Provide the (X, Y) coordinate of the cell's center where the given text is located.  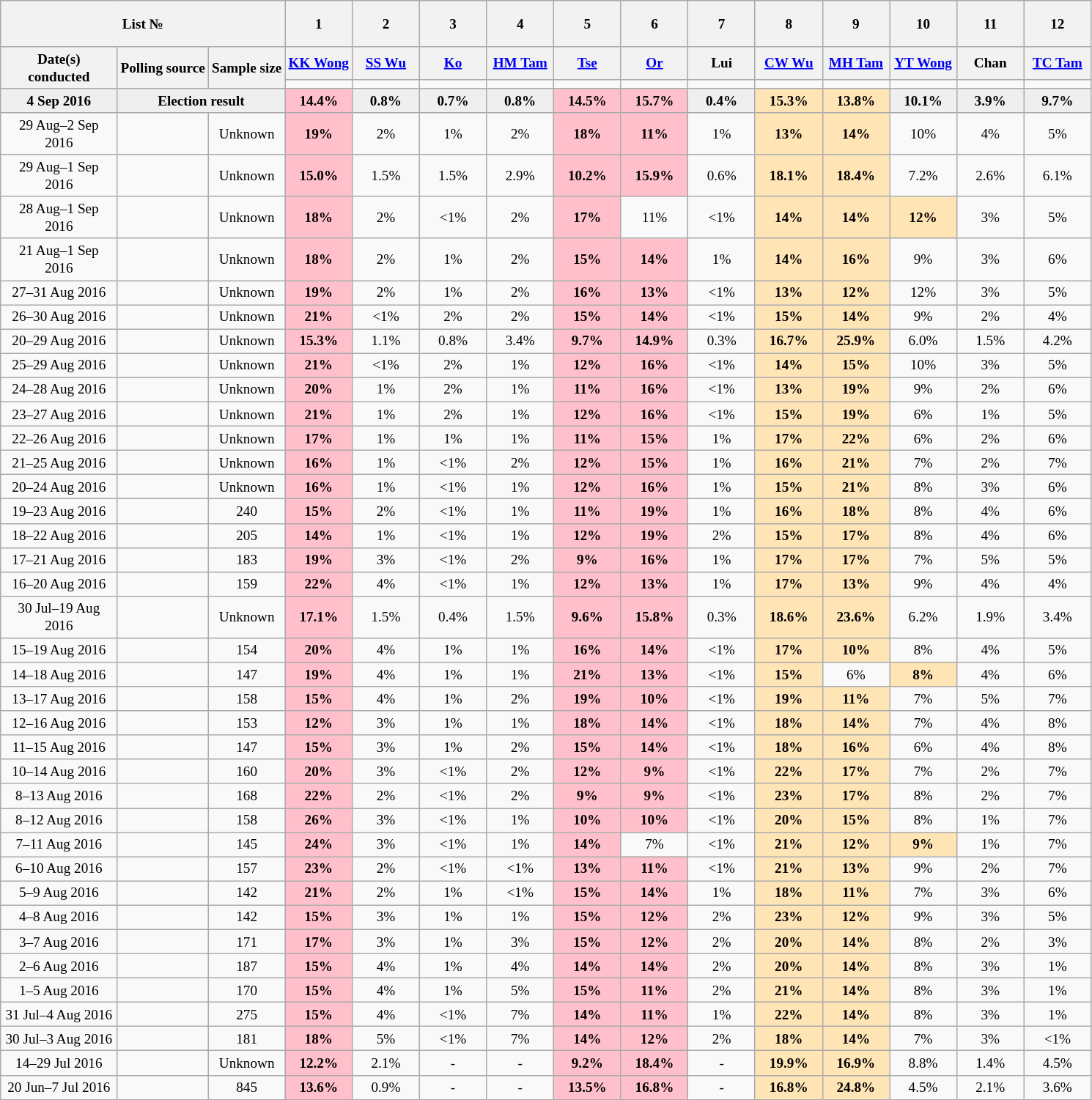
List № (143, 23)
1–5 Aug 2016 (59, 989)
1.9% (990, 617)
15.0% (319, 176)
9.6% (588, 617)
4 Sep 2016 (59, 101)
159 (246, 583)
7–11 Aug 2016 (59, 844)
6.1% (1058, 176)
25.9% (856, 342)
29 Aug–1 Sep 2016 (59, 176)
4 (520, 23)
TC Tam (1058, 63)
0.6% (722, 176)
3–7 Aug 2016 (59, 941)
15.9% (654, 176)
24–28 Aug 2016 (59, 390)
HM Tam (520, 63)
187 (246, 966)
28 Aug–1 Sep 2016 (59, 217)
16.7% (789, 342)
10 (923, 23)
3 (453, 23)
Or (654, 63)
5 (588, 23)
14.9% (654, 342)
153 (246, 723)
845 (246, 1088)
20 Jun–7 Jul 2016 (59, 1088)
11 (990, 23)
Chan (990, 63)
6.0% (923, 342)
6.2% (923, 617)
14–29 Jul 2016 (59, 1063)
Ko (453, 63)
17.1% (319, 617)
0.7% (453, 101)
26–30 Aug 2016 (59, 317)
MH Tam (856, 63)
31 Jul–4 Aug 2016 (59, 1014)
13.8% (856, 101)
1.4% (990, 1063)
SS Wu (386, 63)
18.6% (789, 617)
2.6% (990, 176)
24% (319, 844)
15.8% (654, 617)
183 (246, 560)
30 Jul–19 Aug 2016 (59, 617)
21–25 Aug 2016 (59, 462)
9.2% (588, 1063)
7 (722, 23)
4–8 Aug 2016 (59, 918)
16–20 Aug 2016 (59, 583)
171 (246, 941)
2.9% (520, 176)
11–15 Aug 2016 (59, 748)
10.1% (923, 101)
240 (246, 512)
3.6% (1058, 1088)
14–18 Aug 2016 (59, 674)
13.5% (588, 1088)
20–24 Aug 2016 (59, 487)
25–29 Aug 2016 (59, 365)
157 (246, 869)
Lui (722, 63)
30 Jul–3 Aug 2016 (59, 1039)
14.5% (588, 101)
Polling source (163, 67)
6–10 Aug 2016 (59, 869)
205 (246, 535)
14.4% (319, 101)
12.2% (319, 1063)
8–12 Aug 2016 (59, 819)
19.9% (789, 1063)
6 (654, 23)
27–31 Aug 2016 (59, 292)
2–6 Aug 2016 (59, 966)
13.6% (319, 1088)
20–29 Aug 2016 (59, 342)
29 Aug–2 Sep 2016 (59, 133)
16.9% (856, 1063)
7.2% (923, 176)
15–19 Aug 2016 (59, 649)
12 (1058, 23)
170 (246, 989)
12–16 Aug 2016 (59, 723)
21 Aug–1 Sep 2016 (59, 259)
Tse (588, 63)
CW Wu (789, 63)
10.2% (588, 176)
5–9 Aug 2016 (59, 893)
24.8% (856, 1088)
YT Wong (923, 63)
26% (319, 819)
23.6% (856, 617)
2 (386, 23)
1.1% (386, 342)
154 (246, 649)
13–17 Aug 2016 (59, 699)
KK Wong (319, 63)
18–22 Aug 2016 (59, 535)
168 (246, 796)
8.8% (923, 1063)
275 (246, 1014)
23–27 Aug 2016 (59, 413)
1 (319, 23)
18.1% (789, 176)
160 (246, 771)
Election result (201, 101)
4.2% (1058, 342)
8 (789, 23)
8–13 Aug 2016 (59, 796)
0.9% (386, 1088)
Sample size (246, 67)
3.9% (990, 101)
19–23 Aug 2016 (59, 512)
10–14 Aug 2016 (59, 771)
22–26 Aug 2016 (59, 438)
Date(s)conducted (59, 67)
181 (246, 1039)
9 (856, 23)
145 (246, 844)
15.7% (654, 101)
17–21 Aug 2016 (59, 560)
